Scan for the cell matching the given text and deliver its (x, y) coordinate at center. 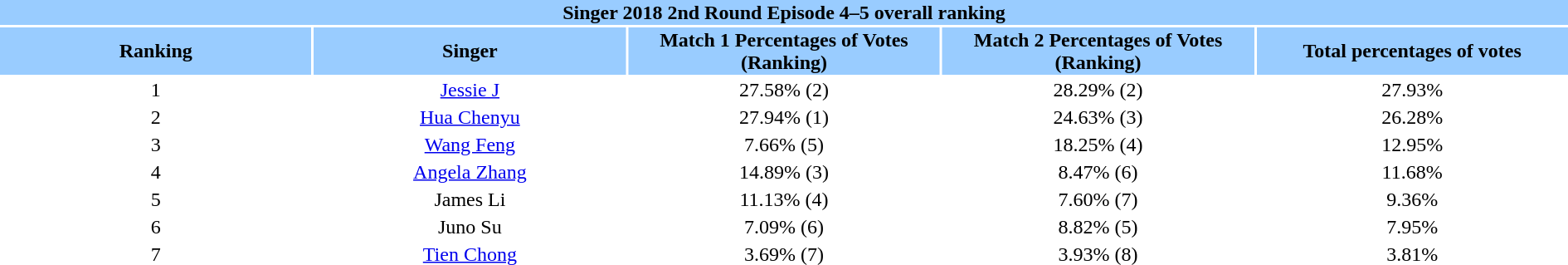
James Li (470, 199)
Jessie J (470, 90)
8.47% (6) (1098, 172)
18.25% (4) (1098, 145)
9.36% (1412, 199)
3 (156, 145)
Wang Feng (470, 145)
6 (156, 227)
Ranking (156, 52)
26.28% (1412, 117)
27.93% (1412, 90)
7.66% (5) (784, 145)
Hua Chenyu (470, 117)
Total percentages of votes (1412, 52)
11.68% (1412, 172)
Singer 2018 2nd Round Episode 4–5 overall ranking (784, 12)
7.09% (6) (784, 227)
Match 2 Percentages of Votes (Ranking) (1098, 52)
Match 1 Percentages of Votes (Ranking) (784, 52)
8.82% (5) (1098, 227)
11.13% (4) (784, 199)
5 (156, 199)
Singer (470, 52)
2 (156, 117)
7.95% (1412, 227)
12.95% (1412, 145)
1 (156, 90)
14.89% (3) (784, 172)
27.58% (2) (784, 90)
Juno Su (470, 227)
24.63% (3) (1098, 117)
4 (156, 172)
28.29% (2) (1098, 90)
27.94% (1) (784, 117)
7.60% (7) (1098, 199)
Angela Zhang (470, 172)
